Determine the (X, Y) coordinate at the center of the cell enclosing the given text.  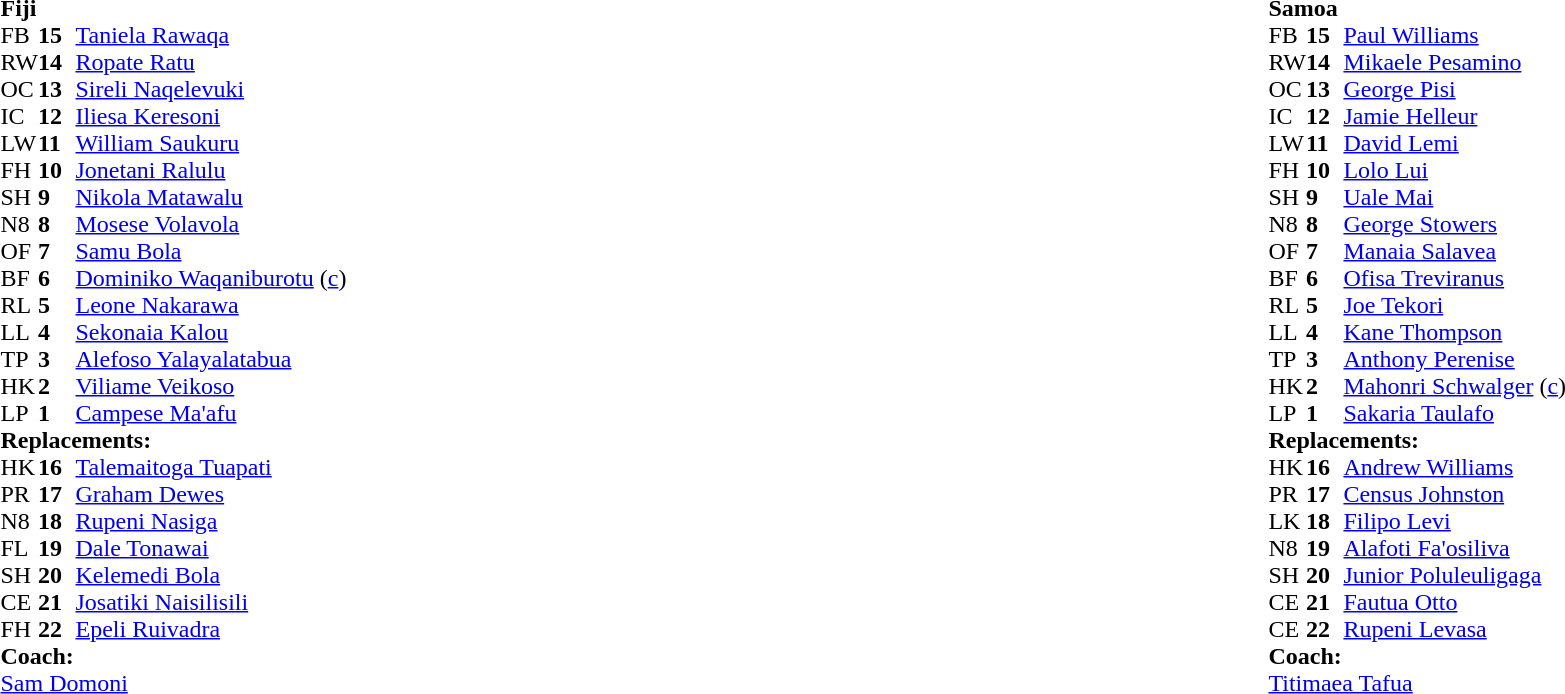
Nikola Matawalu (212, 198)
Replacements: (173, 440)
Leone Nakarawa (212, 306)
LK (1287, 522)
Campese Ma'afu (212, 414)
Graham Dewes (212, 494)
Dale Tonawai (212, 548)
Epeli Ruivadra (212, 630)
Sireli Naqelevuki (212, 90)
William Saukuru (212, 144)
Talemaitoga Tuapati (212, 468)
Viliame Veikoso (212, 386)
Josatiki Naisilisili (212, 602)
Iliesa Keresoni (212, 116)
Ropate Ratu (212, 62)
Sekonaia Kalou (212, 332)
Kelemedi Bola (212, 576)
Dominiko Waqaniburotu (c) (212, 278)
Alefoso Yalayalatabua (212, 360)
Taniela Rawaqa (212, 36)
FL (19, 548)
Samu Bola (212, 252)
Jonetani Ralulu (212, 170)
Mosese Volavola (212, 224)
Rupeni Nasiga (212, 522)
Coach: (173, 656)
